Identify which cell holds the provided text, then report its [X, Y] central coordinate. 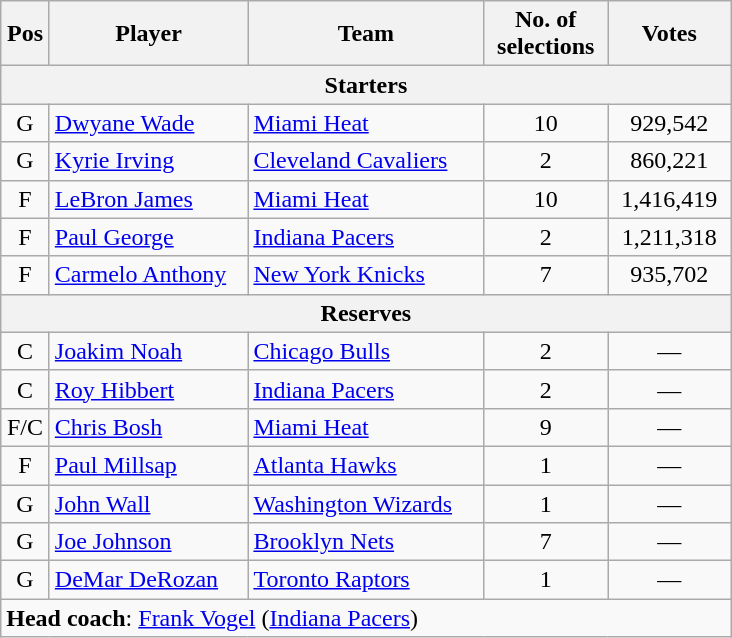
929,542 [670, 123]
New York Knicks [366, 275]
Washington Wizards [366, 503]
Toronto Raptors [366, 580]
9 [546, 427]
Paul Millsap [148, 465]
Team [366, 34]
John Wall [148, 503]
No. of selections [546, 34]
Joakim Noah [148, 351]
Brooklyn Nets [366, 542]
Kyrie Irving [148, 161]
Reserves [366, 313]
Pos [26, 34]
Chicago Bulls [366, 351]
F/C [26, 427]
Chris Bosh [148, 427]
Joe Johnson [148, 542]
Roy Hibbert [148, 389]
1,211,318 [670, 237]
935,702 [670, 275]
Paul George [148, 237]
Atlanta Hawks [366, 465]
Cleveland Cavaliers [366, 161]
LeBron James [148, 199]
DeMar DeRozan [148, 580]
Starters [366, 85]
1,416,419 [670, 199]
Player [148, 34]
Votes [670, 34]
Head coach: Frank Vogel (Indiana Pacers) [366, 618]
860,221 [670, 161]
Dwyane Wade [148, 123]
Carmelo Anthony [148, 275]
